Find where the given text appears and provide that cell's center as [x, y] coordinate. 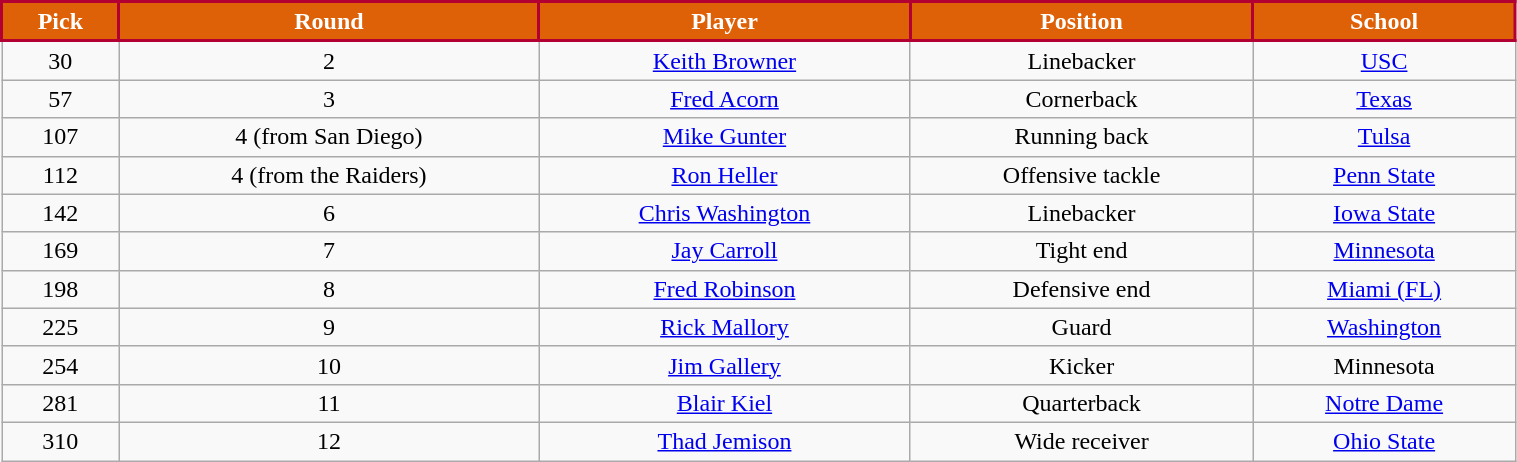
Jay Carroll [724, 251]
Kicker [1082, 365]
11 [329, 403]
Miami (FL) [1384, 289]
USC [1384, 60]
Offensive tackle [1082, 175]
3 [329, 99]
Fred Robinson [724, 289]
Texas [1384, 99]
107 [61, 137]
Round [329, 22]
Blair Kiel [724, 403]
Player [724, 22]
Chris Washington [724, 213]
Rick Mallory [724, 327]
Penn State [1384, 175]
142 [61, 213]
Cornerback [1082, 99]
Keith Browner [724, 60]
169 [61, 251]
6 [329, 213]
Iowa State [1384, 213]
8 [329, 289]
9 [329, 327]
Pick [61, 22]
Fred Acorn [724, 99]
254 [61, 365]
4 (from San Diego) [329, 137]
Position [1082, 22]
30 [61, 60]
Mike Gunter [724, 137]
4 (from the Raiders) [329, 175]
Tulsa [1384, 137]
Jim Gallery [724, 365]
281 [61, 403]
112 [61, 175]
57 [61, 99]
Tight end [1082, 251]
Notre Dame [1384, 403]
225 [61, 327]
Quarterback [1082, 403]
Defensive end [1082, 289]
198 [61, 289]
2 [329, 60]
310 [61, 441]
Washington [1384, 327]
Ohio State [1384, 441]
Wide receiver [1082, 441]
7 [329, 251]
School [1384, 22]
Running back [1082, 137]
Guard [1082, 327]
10 [329, 365]
Thad Jemison [724, 441]
12 [329, 441]
Ron Heller [724, 175]
